From the cell containing the given text, extract its center point as [x, y] coordinate. 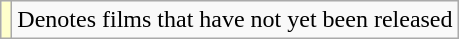
Denotes films that have not yet been released [235, 20]
